Find where the given text appears and provide that cell's center as (x, y) coordinate. 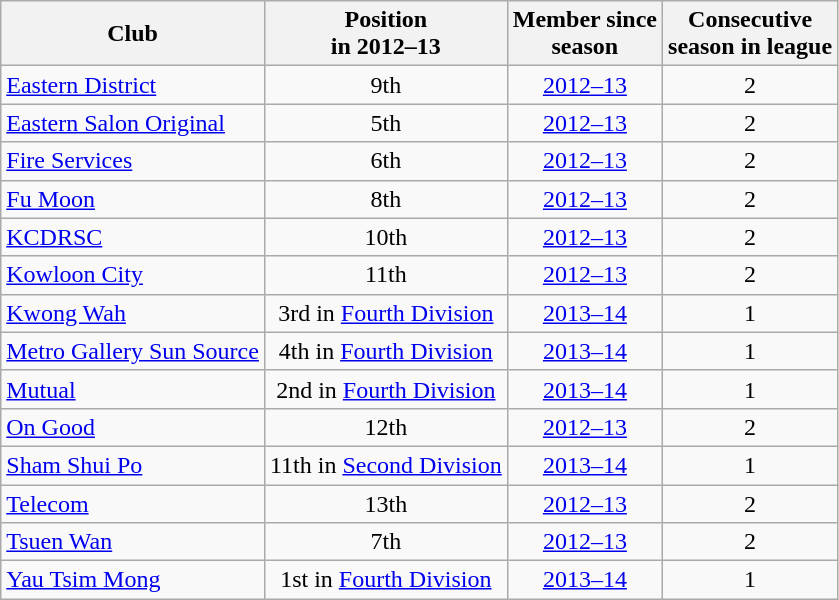
Eastern Salon Original (133, 123)
5th (386, 123)
KCDRSC (133, 237)
On Good (133, 427)
Fire Services (133, 161)
1st in Fourth Division (386, 580)
Kowloon City (133, 275)
Tsuen Wan (133, 542)
9th (386, 85)
Mutual (133, 389)
4th in Fourth Division (386, 351)
Metro Gallery Sun Source (133, 351)
6th (386, 161)
8th (386, 199)
Member sinceseason (584, 34)
Fu Moon (133, 199)
2nd in Fourth Division (386, 389)
3rd in Fourth Division (386, 313)
12th (386, 427)
Kwong Wah (133, 313)
10th (386, 237)
7th (386, 542)
Consecutiveseason in league (750, 34)
13th (386, 503)
11th in Second Division (386, 465)
11th (386, 275)
Telecom (133, 503)
Positionin 2012–13 (386, 34)
Eastern District (133, 85)
Sham Shui Po (133, 465)
Yau Tsim Mong (133, 580)
Club (133, 34)
